Determine the (x, y) coordinate at the center of the cell enclosing the given text.  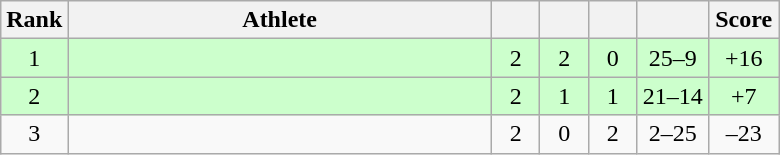
21–14 (672, 96)
+16 (744, 58)
–23 (744, 134)
3 (34, 134)
2–25 (672, 134)
Score (744, 20)
Athlete (280, 20)
25–9 (672, 58)
Rank (34, 20)
+7 (744, 96)
